Capture the cell that displays the provided text and extract its (x, y) central coordinate. 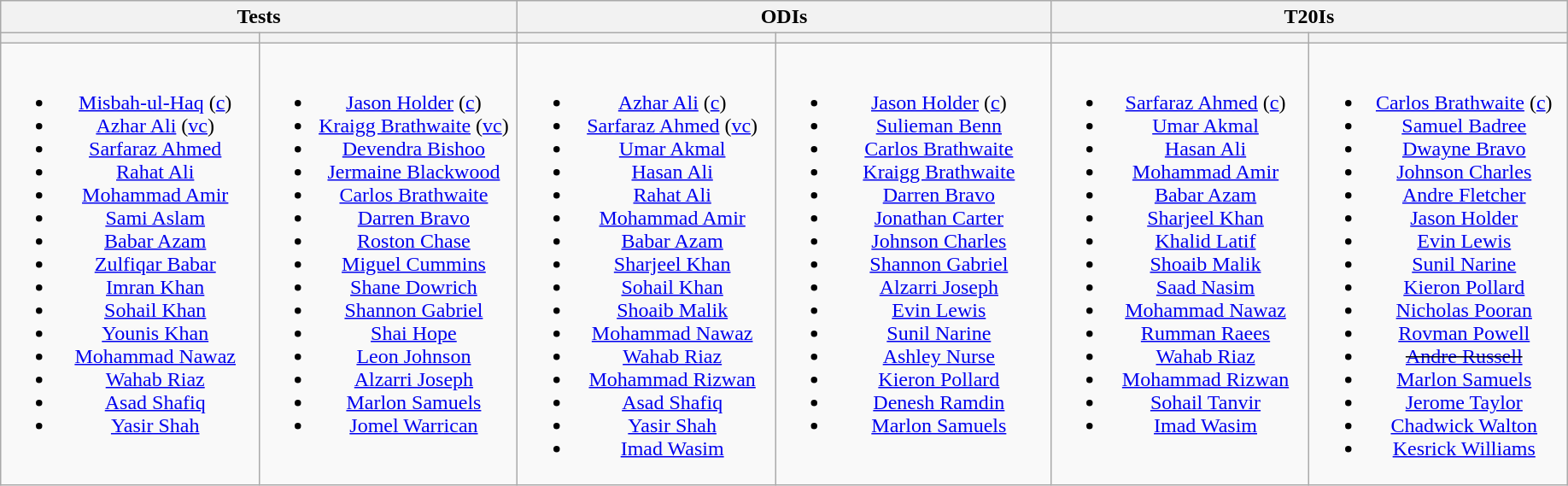
Tests (258, 17)
T20Is (1308, 17)
ODIs (784, 17)
